For the text-containing cell, return its midpoint in (x, y) coordinate format. 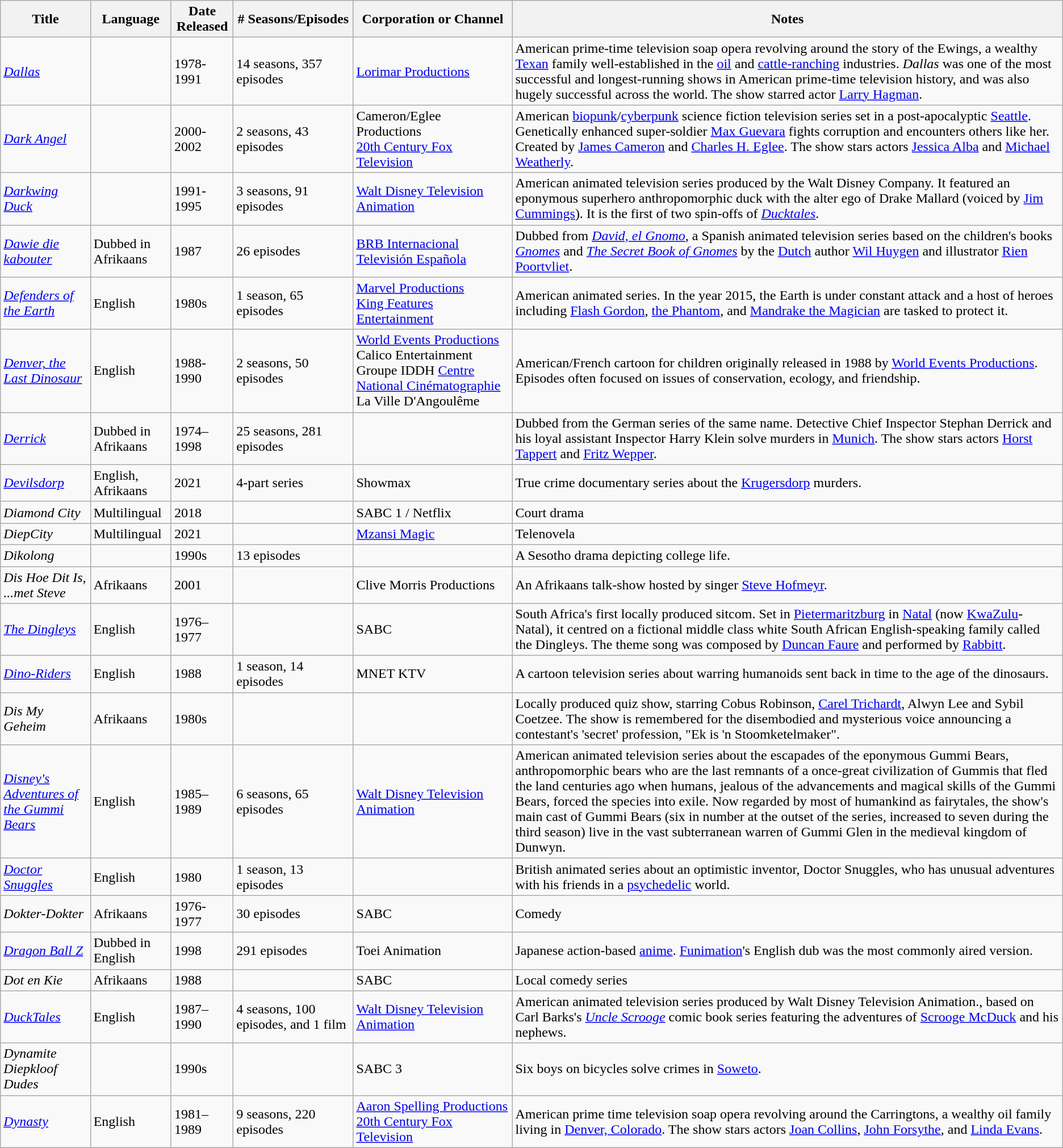
True crime documentary series about the Krugersdorp murders. (787, 483)
Dis My Geheim (45, 719)
2001 (202, 585)
Dragon Ball Z (45, 950)
1 season, 13 episodes (293, 877)
SABC 3 (433, 1069)
English, Afrikaans (131, 483)
Japanese action-based anime. Funimation's English dub was the most commonly aired version. (787, 950)
Comedy (787, 914)
1987–1990 (202, 1017)
26 episodes (293, 251)
A Sesotho drama depicting college life. (787, 555)
Telenovela (787, 534)
Notes (787, 19)
Toei Animation (433, 950)
1976-1977 (202, 914)
1978-1991 (202, 72)
Mzansi Magic (433, 534)
Date Released (202, 19)
Doctor Snuggles (45, 877)
Dokter-Dokter (45, 914)
Court drama (787, 512)
Defenders of the Earth (45, 303)
Devilsdorp (45, 483)
25 seasons, 281 episodes (293, 438)
1980 (202, 877)
2 seasons, 50 episodes (293, 371)
The Dingleys (45, 630)
13 episodes (293, 555)
Title (45, 19)
4 seasons, 100 episodes, and 1 film (293, 1017)
Aaron Spelling Productions20th Century Fox Television (433, 1121)
2000-2002 (202, 139)
Dot en Kie (45, 980)
Dino-Riders (45, 674)
Dynasty (45, 1121)
30 episodes (293, 914)
Darkwing Duck (45, 199)
Derrick (45, 438)
Language (131, 19)
Dubbed in English (131, 950)
1988-1990 (202, 371)
SABC 1 / Netflix (433, 512)
Six boys on bicycles solve crimes in Soweto. (787, 1069)
World Events ProductionsCalico Entertainment Groupe IDDH Centre National Cinématographie La Ville D'Angoulême (433, 371)
British animated series about an optimistic inventor, Doctor Snuggles, who has unusual adventures with his friends in a psychedelic world. (787, 877)
DiepCity (45, 534)
6 seasons, 65 episodes (293, 802)
Dikolong (45, 555)
A cartoon television series about warring humanoids sent back in time to the age of the dinosaurs. (787, 674)
1981–1989 (202, 1121)
Corporation or Channel (433, 19)
Dawie die kabouter (45, 251)
Marvel ProductionsKing Features Entertainment (433, 303)
Lorimar Productions (433, 72)
Cameron/Eglee Productions20th Century Fox Television (433, 139)
Dis Hoe Dit Is, ...met Steve (45, 585)
14 seasons, 357 episodes (293, 72)
1987 (202, 251)
1974–1998 (202, 438)
BRB InternacionalTelevisión Española (433, 251)
Dallas (45, 72)
Dynamite Diepkloof Dudes (45, 1069)
DuckTales (45, 1017)
Diamond City (45, 512)
3 seasons, 91 episodes (293, 199)
Disney's Adventures of the Gummi Bears (45, 802)
An Afrikaans talk-show hosted by singer Steve Hofmeyr. (787, 585)
1 season, 14 episodes (293, 674)
1998 (202, 950)
2018 (202, 512)
1991-1995 (202, 199)
Dark Angel (45, 139)
Denver, the Last Dinosaur (45, 371)
1976–1977 (202, 630)
Local comedy series (787, 980)
# Seasons/Episodes (293, 19)
MNET KTV (433, 674)
4-part series (293, 483)
9 seasons, 220 episodes (293, 1121)
1985–1989 (202, 802)
2 seasons, 43 episodes (293, 139)
1 season, 65 episodes (293, 303)
Clive Morris Productions (433, 585)
291 episodes (293, 950)
Showmax (433, 483)
